Extract the [x, y] coordinate from the center of the cell holding the provided text.  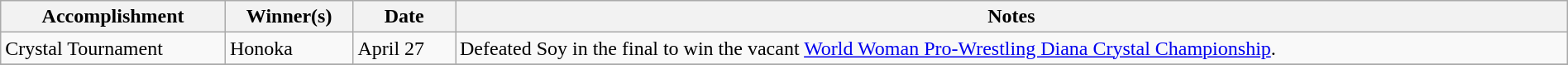
Crystal Tournament [113, 48]
Honoka [289, 48]
Winner(s) [289, 17]
April 27 [404, 48]
Notes [1011, 17]
Defeated Soy in the final to win the vacant World Woman Pro-Wrestling Diana Crystal Championship. [1011, 48]
Accomplishment [113, 17]
Date [404, 17]
